Pinpoint the cell where the given text exists, returning its [x, y] midpoint coordinate. 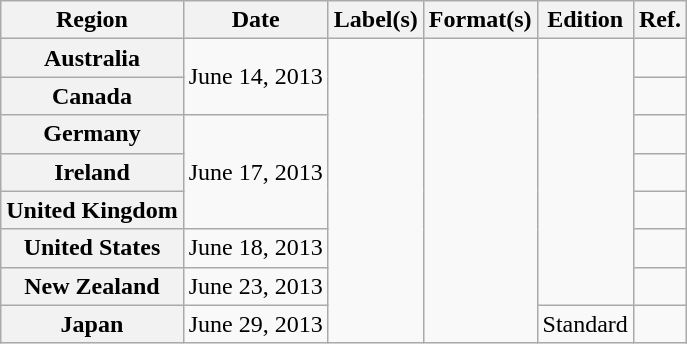
New Zealand [92, 286]
Australia [92, 58]
Label(s) [376, 20]
June 17, 2013 [256, 172]
June 14, 2013 [256, 77]
Germany [92, 134]
June 23, 2013 [256, 286]
United Kingdom [92, 210]
Edition [585, 20]
Format(s) [480, 20]
Ref. [660, 20]
Standard [585, 324]
Japan [92, 324]
Ireland [92, 172]
Date [256, 20]
June 18, 2013 [256, 248]
Region [92, 20]
June 29, 2013 [256, 324]
United States [92, 248]
Canada [92, 96]
